Search for the cell housing the specified text and yield its (x, y) center coordinate. 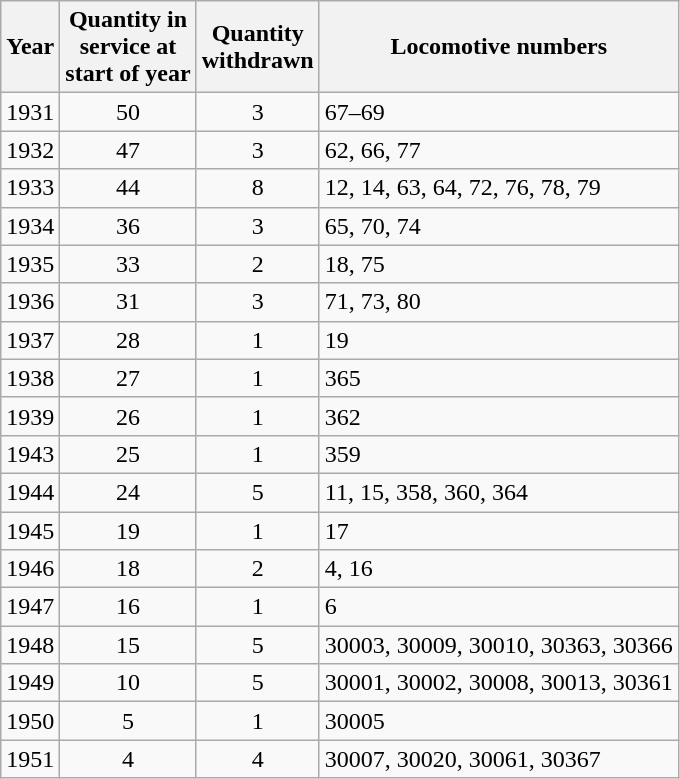
Quantitywithdrawn (258, 47)
12, 14, 63, 64, 72, 76, 78, 79 (498, 188)
1947 (30, 607)
1935 (30, 264)
362 (498, 416)
30003, 30009, 30010, 30363, 30366 (498, 645)
1945 (30, 531)
30005 (498, 721)
31 (128, 302)
1943 (30, 454)
30007, 30020, 30061, 30367 (498, 759)
65, 70, 74 (498, 226)
71, 73, 80 (498, 302)
1951 (30, 759)
28 (128, 340)
1933 (30, 188)
25 (128, 454)
18 (128, 569)
Year (30, 47)
8 (258, 188)
Quantity inservice atstart of year (128, 47)
17 (498, 531)
Locomotive numbers (498, 47)
15 (128, 645)
1934 (30, 226)
1949 (30, 683)
30001, 30002, 30008, 30013, 30361 (498, 683)
1938 (30, 378)
6 (498, 607)
1946 (30, 569)
365 (498, 378)
27 (128, 378)
4, 16 (498, 569)
10 (128, 683)
359 (498, 454)
62, 66, 77 (498, 150)
1948 (30, 645)
1944 (30, 492)
1950 (30, 721)
18, 75 (498, 264)
26 (128, 416)
67–69 (498, 112)
1932 (30, 150)
36 (128, 226)
44 (128, 188)
1939 (30, 416)
24 (128, 492)
1936 (30, 302)
50 (128, 112)
1931 (30, 112)
33 (128, 264)
11, 15, 358, 360, 364 (498, 492)
16 (128, 607)
1937 (30, 340)
47 (128, 150)
